Detect which cell encompasses the target text, then output its [X, Y] center coordinate. 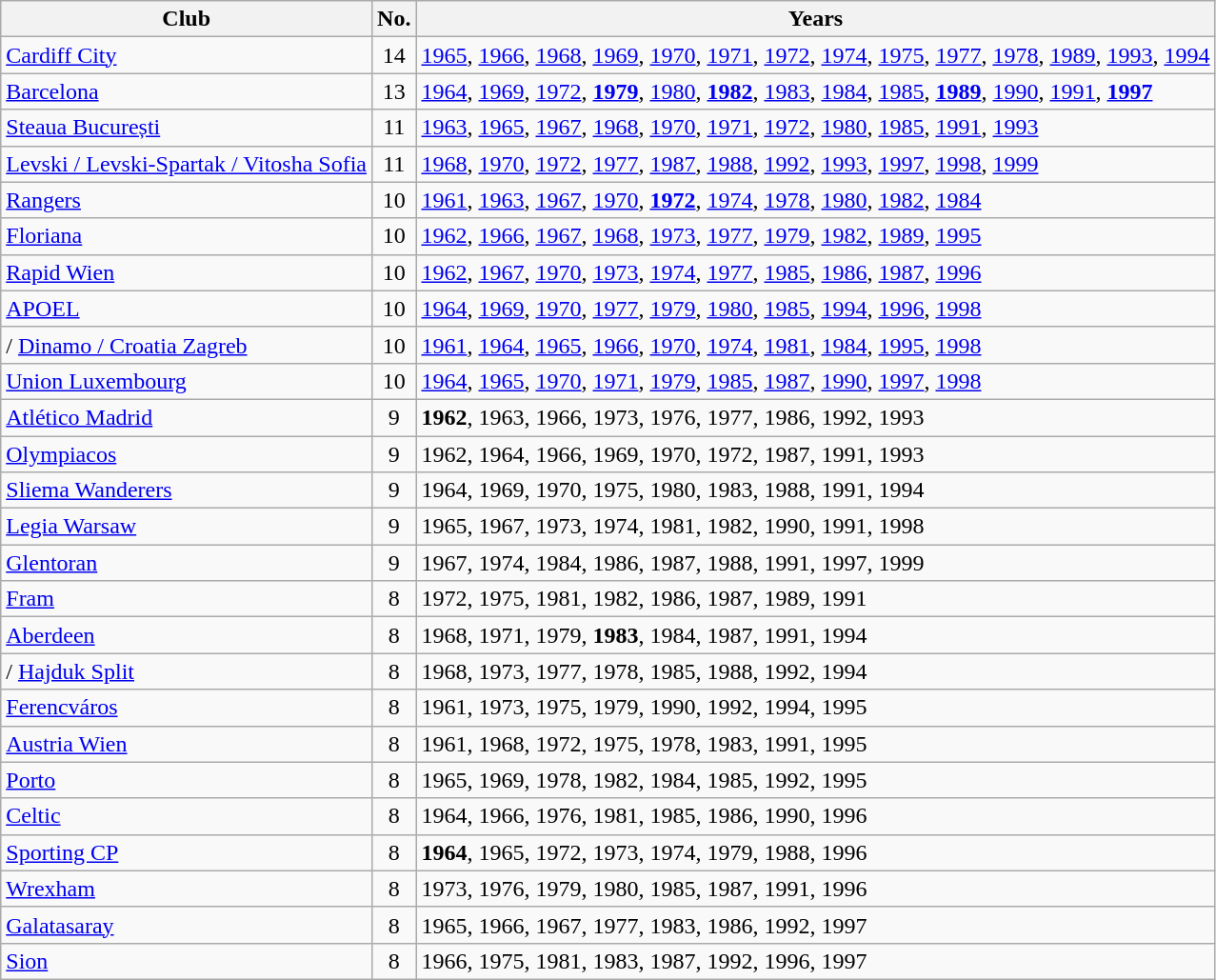
Levski / Levski-Spartak / Vitosha Sofia [187, 164]
Glentoran [187, 563]
Wrexham [187, 889]
1964, 1966, 1976, 1981, 1985, 1986, 1990, 1996 [815, 816]
1972, 1975, 1981, 1982, 1986, 1987, 1989, 1991 [815, 599]
Years [815, 19]
Sion [187, 961]
Rapid Wien [187, 272]
Aberdeen [187, 635]
1973, 1976, 1979, 1980, 1985, 1987, 1991, 1996 [815, 889]
14 [394, 55]
Atlético Madrid [187, 417]
/ Hajduk Split [187, 671]
Sliema Wanderers [187, 490]
1961, 1968, 1972, 1975, 1978, 1983, 1991, 1995 [815, 744]
Ferencváros [187, 708]
1964, 1965, 1970, 1971, 1979, 1985, 1987, 1990, 1997, 1998 [815, 381]
13 [394, 91]
Olympiacos [187, 454]
1961, 1964, 1965, 1966, 1970, 1974, 1981, 1984, 1995, 1998 [815, 345]
1967, 1974, 1984, 1986, 1987, 1988, 1991, 1997, 1999 [815, 563]
1964, 1969, 1970, 1977, 1979, 1980, 1985, 1994, 1996, 1998 [815, 309]
1968, 1973, 1977, 1978, 1985, 1988, 1992, 1994 [815, 671]
1962, 1967, 1970, 1973, 1974, 1977, 1985, 1986, 1987, 1996 [815, 272]
1965, 1966, 1967, 1977, 1983, 1986, 1992, 1997 [815, 925]
Porto [187, 780]
Celtic [187, 816]
1963, 1965, 1967, 1968, 1970, 1971, 1972, 1980, 1985, 1991, 1993 [815, 128]
1964, 1965, 1972, 1973, 1974, 1979, 1988, 1996 [815, 852]
Cardiff City [187, 55]
1965, 1969, 1978, 1982, 1984, 1985, 1992, 1995 [815, 780]
No. [394, 19]
Floriana [187, 236]
/ Dinamo / Croatia Zagreb [187, 345]
1964, 1969, 1972, 1979, 1980, 1982, 1983, 1984, 1985, 1989, 1990, 1991, 1997 [815, 91]
Rangers [187, 200]
1964, 1969, 1970, 1975, 1980, 1983, 1988, 1991, 1994 [815, 490]
Barcelona [187, 91]
Union Luxembourg [187, 381]
1961, 1973, 1975, 1979, 1990, 1992, 1994, 1995 [815, 708]
1965, 1966, 1968, 1969, 1970, 1971, 1972, 1974, 1975, 1977, 1978, 1989, 1993, 1994 [815, 55]
Sporting CP [187, 852]
1968, 1971, 1979, 1983, 1984, 1987, 1991, 1994 [815, 635]
Club [187, 19]
APOEL [187, 309]
1961, 1963, 1967, 1970, 1972, 1974, 1978, 1980, 1982, 1984 [815, 200]
Steaua București [187, 128]
1965, 1967, 1973, 1974, 1981, 1982, 1990, 1991, 1998 [815, 527]
Fram [187, 599]
1968, 1970, 1972, 1977, 1987, 1988, 1992, 1993, 1997, 1998, 1999 [815, 164]
1962, 1964, 1966, 1969, 1970, 1972, 1987, 1991, 1993 [815, 454]
1962, 1966, 1967, 1968, 1973, 1977, 1979, 1982, 1989, 1995 [815, 236]
Legia Warsaw [187, 527]
1962, 1963, 1966, 1973, 1976, 1977, 1986, 1992, 1993 [815, 417]
Austria Wien [187, 744]
1966, 1975, 1981, 1983, 1987, 1992, 1996, 1997 [815, 961]
Galatasaray [187, 925]
